Capture the cell that displays the provided text and extract its (X, Y) central coordinate. 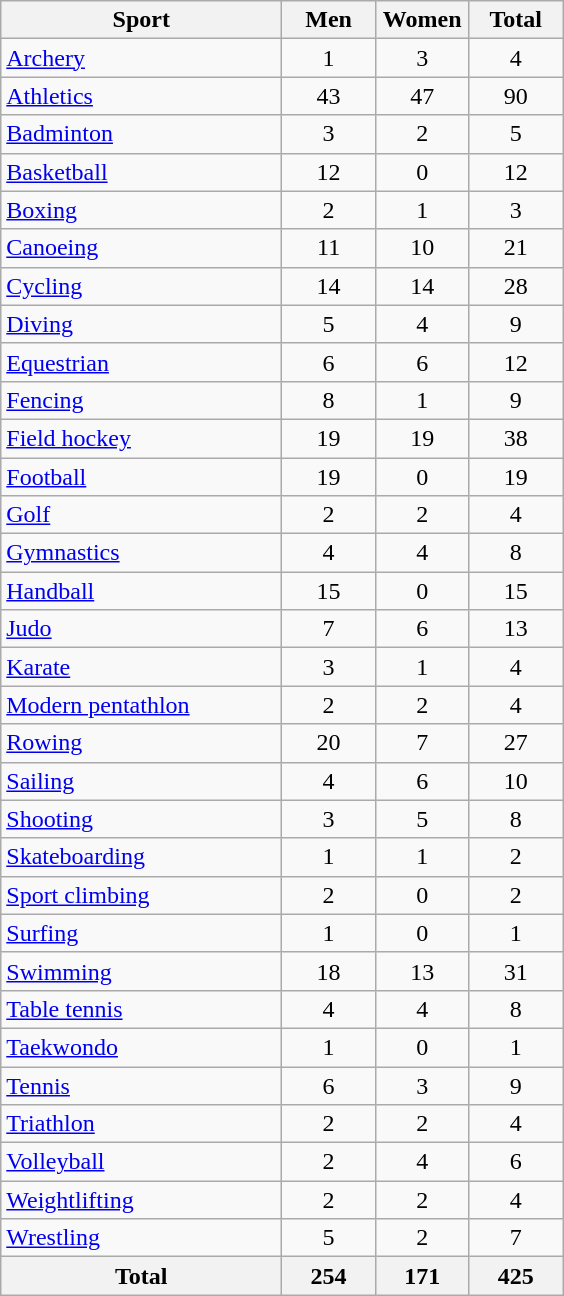
Equestrian (142, 362)
Karate (142, 667)
Surfing (142, 933)
Field hockey (142, 438)
Men (329, 20)
Sailing (142, 781)
425 (516, 1276)
Shooting (142, 819)
Basketball (142, 172)
Golf (142, 515)
38 (516, 438)
47 (422, 96)
Swimming (142, 971)
20 (329, 743)
11 (329, 248)
Judo (142, 629)
Triathlon (142, 1124)
Modern pentathlon (142, 705)
Table tennis (142, 1009)
Badminton (142, 134)
Tennis (142, 1085)
Fencing (142, 400)
Boxing (142, 210)
21 (516, 248)
Wrestling (142, 1238)
Football (142, 477)
Cycling (142, 286)
18 (329, 971)
90 (516, 96)
Rowing (142, 743)
254 (329, 1276)
28 (516, 286)
Diving (142, 324)
Handball (142, 591)
Women (422, 20)
31 (516, 971)
Sport (142, 20)
Volleyball (142, 1162)
43 (329, 96)
Gymnastics (142, 553)
Sport climbing (142, 895)
Taekwondo (142, 1047)
Archery (142, 58)
Athletics (142, 96)
171 (422, 1276)
Canoeing (142, 248)
27 (516, 743)
Skateboarding (142, 857)
Weightlifting (142, 1200)
